Search for the cell housing the specified text and yield its (X, Y) center coordinate. 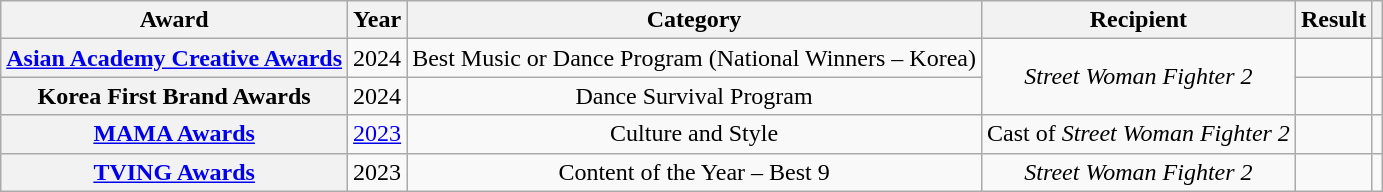
Year (378, 20)
Result (1333, 20)
TVING Awards (174, 172)
Award (174, 20)
Best Music or Dance Program (National Winners – Korea) (694, 58)
Culture and Style (694, 134)
Korea First Brand Awards (174, 96)
Asian Academy Creative Awards (174, 58)
MAMA Awards (174, 134)
Content of the Year – Best 9 (694, 172)
Dance Survival Program (694, 96)
Cast of Street Woman Fighter 2 (1138, 134)
Recipient (1138, 20)
Category (694, 20)
